Locate the cell with the specified text and output its (x, y) center coordinate. 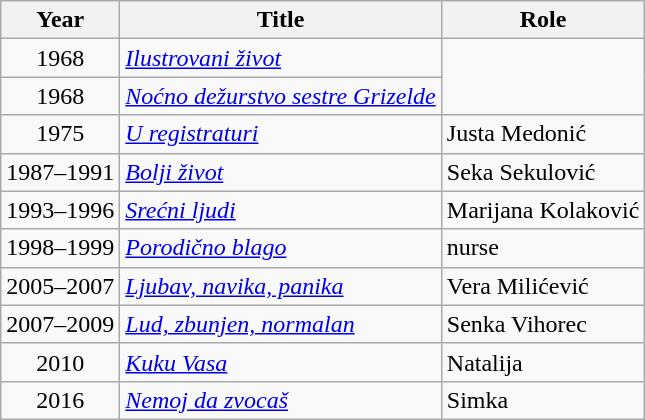
nurse (543, 248)
1998–1999 (60, 248)
2007–2009 (60, 324)
U registraturi (280, 134)
Seka Sekulović (543, 172)
1975 (60, 134)
Simka (543, 400)
Porodično blago (280, 248)
1987–1991 (60, 172)
Senka Vihorec (543, 324)
Justa Medonić (543, 134)
2010 (60, 362)
Role (543, 20)
Nemoj da zvocaš (280, 400)
Vera Milićević (543, 286)
Kuku Vasa (280, 362)
Year (60, 20)
Noćno dežurstvo sestre Grizelde (280, 96)
Ilustrovani život (280, 58)
Title (280, 20)
Marijana Kolaković (543, 210)
1993–1996 (60, 210)
2005–2007 (60, 286)
Natalija (543, 362)
Lud, zbunjen, normalan (280, 324)
Srećni ljudi (280, 210)
2016 (60, 400)
Bolji život (280, 172)
Ljubav, navika, panika (280, 286)
